Find where the given text appears and provide that cell's center as (X, Y) coordinate. 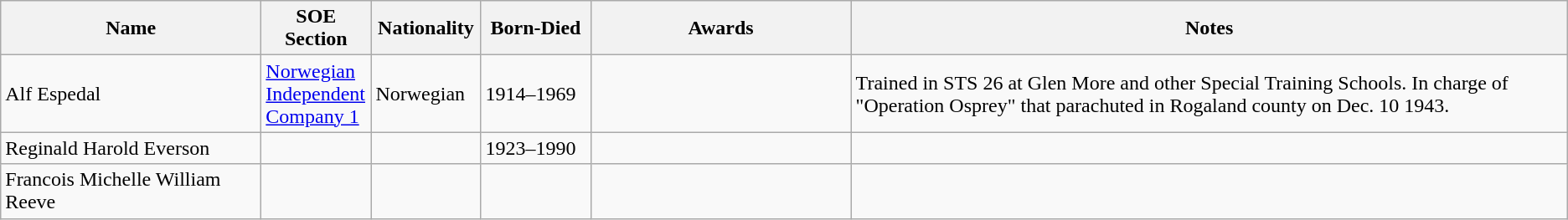
Awards (720, 28)
1914–1969 (536, 94)
Born-Died (536, 28)
Nationality (426, 28)
Alf Espedal (131, 94)
Norwegian (426, 94)
Name (131, 28)
Notes (1210, 28)
Norwegian Independent Company 1 (317, 94)
1923–1990 (536, 148)
Francois Michelle William Reeve (131, 191)
Reginald Harold Everson (131, 148)
SOE Section (317, 28)
